Extract the [X, Y] coordinate from the center of the cell holding the provided text.  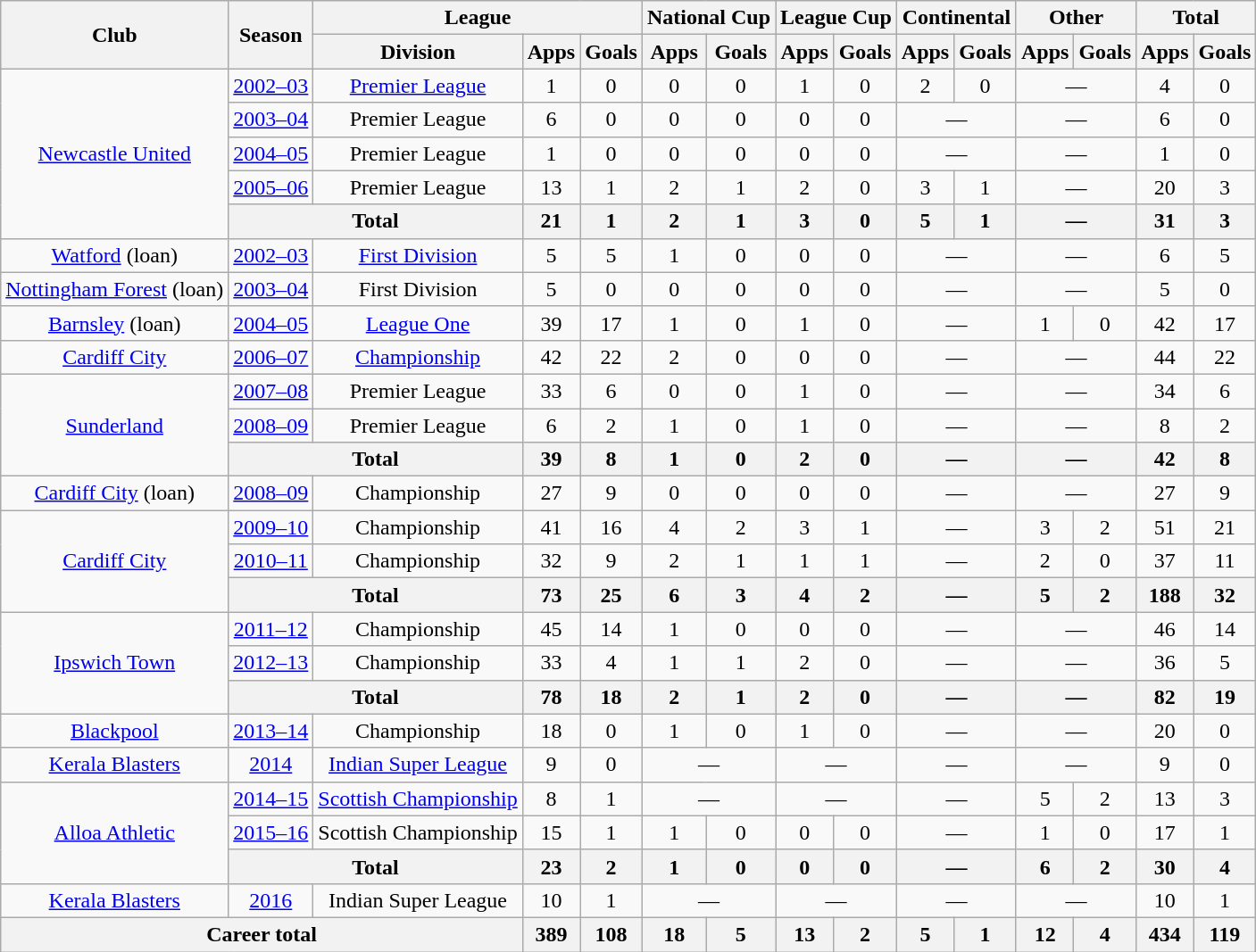
37 [1165, 561]
188 [1165, 595]
30 [1165, 866]
2014 [271, 765]
Nottingham Forest (loan) [114, 289]
51 [1165, 527]
Continental [956, 18]
2006–07 [271, 357]
82 [1165, 697]
12 [1044, 934]
2010–11 [271, 561]
434 [1165, 934]
45 [551, 629]
19 [1225, 697]
League [478, 18]
League One [418, 323]
119 [1225, 934]
25 [611, 595]
Blackpool [114, 731]
2012–13 [271, 663]
11 [1225, 561]
46 [1165, 629]
Alloa Athletic [114, 832]
Season [271, 35]
2014–15 [271, 799]
Other [1076, 18]
31 [1165, 221]
23 [551, 866]
Division [418, 52]
Cardiff City (loan) [114, 493]
73 [551, 595]
National Cup [709, 18]
2011–12 [271, 629]
16 [611, 527]
78 [551, 697]
Ipswich Town [114, 663]
League Cup [836, 18]
389 [551, 934]
2013–14 [271, 731]
Career total [262, 934]
2005–06 [271, 187]
2015–16 [271, 832]
Barnsley (loan) [114, 323]
41 [551, 527]
Sunderland [114, 425]
2009–10 [271, 527]
108 [611, 934]
Watford (loan) [114, 255]
Newcastle United [114, 153]
44 [1165, 357]
2007–08 [271, 391]
36 [1165, 663]
15 [551, 832]
34 [1165, 391]
2016 [271, 900]
Club [114, 35]
